Return [X, Y] of the center of cell containing provided text 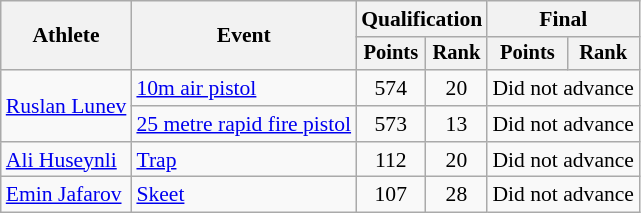
Emin Jafarov [66, 195]
Final [563, 19]
112 [390, 160]
Event [244, 36]
13 [456, 124]
107 [390, 195]
28 [456, 195]
Skeet [244, 195]
Athlete [66, 36]
25 metre rapid fire pistol [244, 124]
Ruslan Lunev [66, 106]
Qualification [422, 19]
Trap [244, 160]
573 [390, 124]
Ali Huseynli [66, 160]
10m air pistol [244, 88]
574 [390, 88]
